From the cell containing the given text, extract its center point as [X, Y] coordinate. 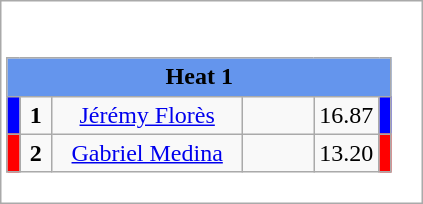
Gabriel Medina [148, 153]
Jérémy Florès [148, 115]
16.87 [346, 115]
1 [36, 115]
Heat 1 [199, 77]
13.20 [346, 153]
2 [36, 153]
Heat 1 1 Jérémy Florès 16.87 2 Gabriel Medina 13.20 [212, 102]
